Locate the cell with the specified text and output its (x, y) center coordinate. 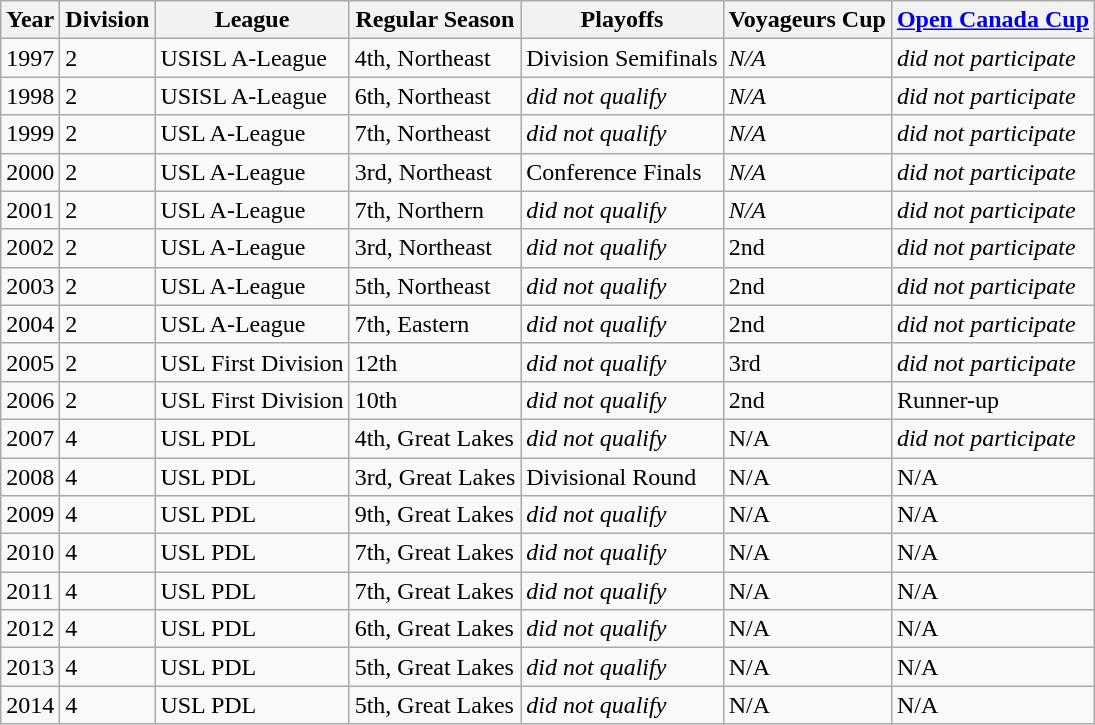
2014 (30, 705)
1999 (30, 134)
Conference Finals (622, 172)
2003 (30, 286)
2005 (30, 362)
2007 (30, 438)
6th, Great Lakes (435, 629)
10th (435, 400)
2000 (30, 172)
3rd (807, 362)
Divisional Round (622, 477)
2011 (30, 591)
2006 (30, 400)
2012 (30, 629)
1998 (30, 96)
League (252, 20)
6th, Northeast (435, 96)
2009 (30, 515)
9th, Great Lakes (435, 515)
2004 (30, 324)
Open Canada Cup (992, 20)
2013 (30, 667)
3rd, Great Lakes (435, 477)
Division (108, 20)
4th, Northeast (435, 58)
Regular Season (435, 20)
Division Semifinals (622, 58)
Runner-up (992, 400)
Playoffs (622, 20)
5th, Northeast (435, 286)
4th, Great Lakes (435, 438)
1997 (30, 58)
7th, Northern (435, 210)
2008 (30, 477)
12th (435, 362)
2002 (30, 248)
7th, Eastern (435, 324)
Year (30, 20)
Voyageurs Cup (807, 20)
2001 (30, 210)
7th, Northeast (435, 134)
2010 (30, 553)
